Pinpoint the cell where the given text exists, returning its [x, y] midpoint coordinate. 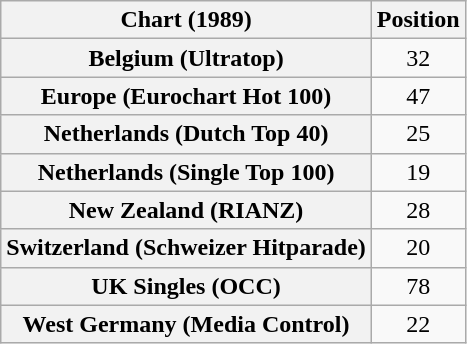
Switzerland (Schweizer Hitparade) [186, 248]
UK Singles (OCC) [186, 286]
Netherlands (Single Top 100) [186, 172]
Europe (Eurochart Hot 100) [186, 96]
32 [418, 58]
78 [418, 286]
Chart (1989) [186, 20]
20 [418, 248]
47 [418, 96]
19 [418, 172]
25 [418, 134]
Position [418, 20]
West Germany (Media Control) [186, 324]
New Zealand (RIANZ) [186, 210]
22 [418, 324]
Netherlands (Dutch Top 40) [186, 134]
Belgium (Ultratop) [186, 58]
28 [418, 210]
